Pinpoint the cell where the given text exists, returning its [x, y] midpoint coordinate. 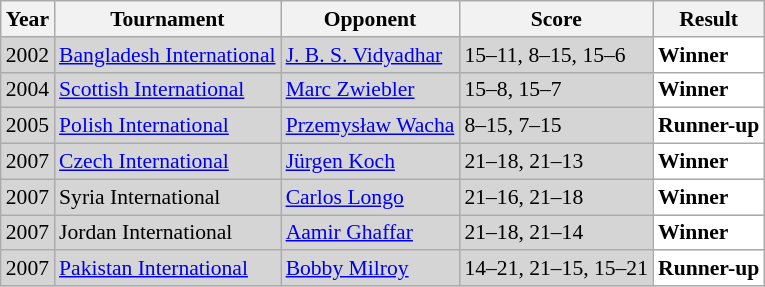
2002 [28, 55]
2004 [28, 90]
J. B. S. Vidyadhar [370, 55]
Score [556, 19]
Marc Zwiebler [370, 90]
Aamir Ghaffar [370, 233]
15–11, 8–15, 15–6 [556, 55]
21–16, 21–18 [556, 197]
Opponent [370, 19]
Polish International [168, 126]
Czech International [168, 162]
14–21, 21–15, 15–21 [556, 269]
Przemysław Wacha [370, 126]
Jordan International [168, 233]
Syria International [168, 197]
8–15, 7–15 [556, 126]
Scottish International [168, 90]
Pakistan International [168, 269]
Bobby Milroy [370, 269]
Result [708, 19]
Year [28, 19]
15–8, 15–7 [556, 90]
Bangladesh International [168, 55]
Carlos Longo [370, 197]
Tournament [168, 19]
21–18, 21–14 [556, 233]
21–18, 21–13 [556, 162]
2005 [28, 126]
Jürgen Koch [370, 162]
